From the cell containing the given text, extract its center point as [x, y] coordinate. 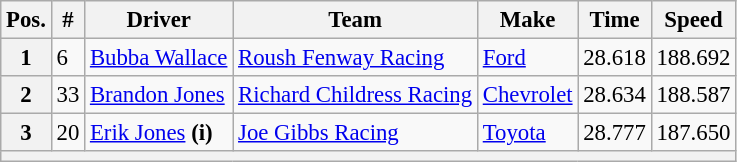
28.634 [614, 95]
Ford [527, 58]
Joe Gibbs Racing [356, 133]
Brandon Jones [159, 95]
1 [26, 58]
Time [614, 20]
# [68, 20]
Speed [694, 20]
28.618 [614, 58]
188.692 [694, 58]
28.777 [614, 133]
Make [527, 20]
Chevrolet [527, 95]
Richard Childress Racing [356, 95]
Team [356, 20]
Pos. [26, 20]
20 [68, 133]
33 [68, 95]
Bubba Wallace [159, 58]
6 [68, 58]
3 [26, 133]
Toyota [527, 133]
Driver [159, 20]
188.587 [694, 95]
187.650 [694, 133]
Erik Jones (i) [159, 133]
Roush Fenway Racing [356, 58]
2 [26, 95]
